Search for the cell housing the specified text and yield its (X, Y) center coordinate. 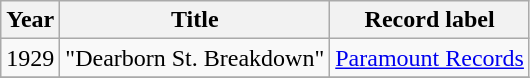
Year (30, 20)
"Dearborn St. Breakdown" (195, 58)
Title (195, 20)
Paramount Records (430, 58)
Record label (430, 20)
1929 (30, 58)
